Determine the (X, Y) coordinate at the center of the cell enclosing the given text.  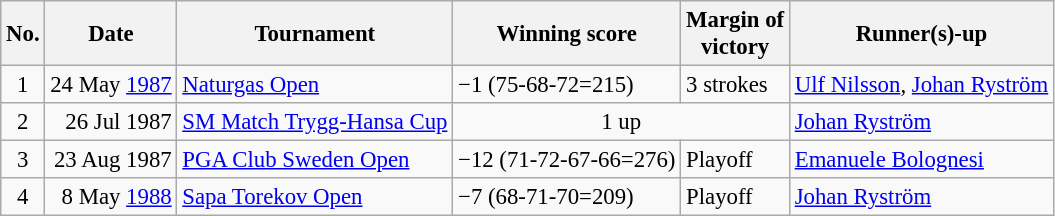
4 (23, 197)
Naturgas Open (315, 85)
3 strokes (736, 85)
SM Match Trygg-Hansa Cup (315, 122)
−1 (75-68-72=215) (567, 85)
Ulf Nilsson, Johan Ryström (921, 85)
Winning score (567, 34)
2 (23, 122)
Emanuele Bolognesi (921, 160)
3 (23, 160)
Margin ofvictory (736, 34)
23 Aug 1987 (111, 160)
Date (111, 34)
1 (23, 85)
Tournament (315, 34)
8 May 1988 (111, 197)
PGA Club Sweden Open (315, 160)
26 Jul 1987 (111, 122)
1 up (622, 122)
−12 (71-72-67-66=276) (567, 160)
No. (23, 34)
Runner(s)-up (921, 34)
24 May 1987 (111, 85)
Sapa Torekov Open (315, 197)
−7 (68-71-70=209) (567, 197)
